Locate the cell with the specified text and output its (x, y) center coordinate. 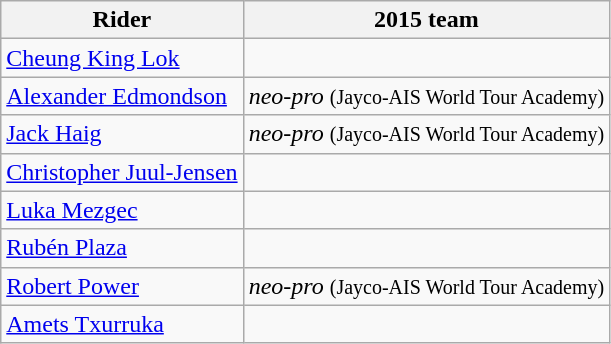
Amets Txurruka (122, 324)
Rider (122, 20)
Robert Power (122, 286)
Luka Mezgec (122, 210)
Alexander Edmondson (122, 96)
Rubén Plaza (122, 248)
2015 team (426, 20)
Jack Haig (122, 134)
Cheung King Lok (122, 58)
Christopher Juul-Jensen (122, 172)
